Capture the cell that displays the provided text and extract its [x, y] central coordinate. 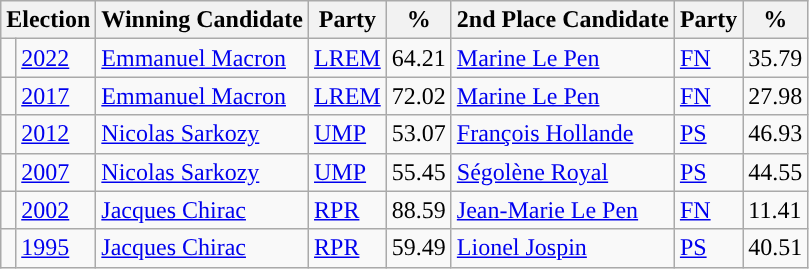
Lionel Jospin [562, 248]
2007 [56, 172]
Winning Candidate [202, 20]
François Hollande [562, 134]
53.07 [418, 134]
2012 [56, 134]
2022 [56, 58]
40.51 [776, 248]
Jean-Marie Le Pen [562, 210]
1995 [56, 248]
2nd Place Candidate [562, 20]
64.21 [418, 58]
72.02 [418, 96]
59.49 [418, 248]
Election [48, 20]
44.55 [776, 172]
2002 [56, 210]
Ségolène Royal [562, 172]
11.41 [776, 210]
35.79 [776, 58]
46.93 [776, 134]
2017 [56, 96]
88.59 [418, 210]
27.98 [776, 96]
55.45 [418, 172]
